Return [x, y] of the center of cell containing provided text 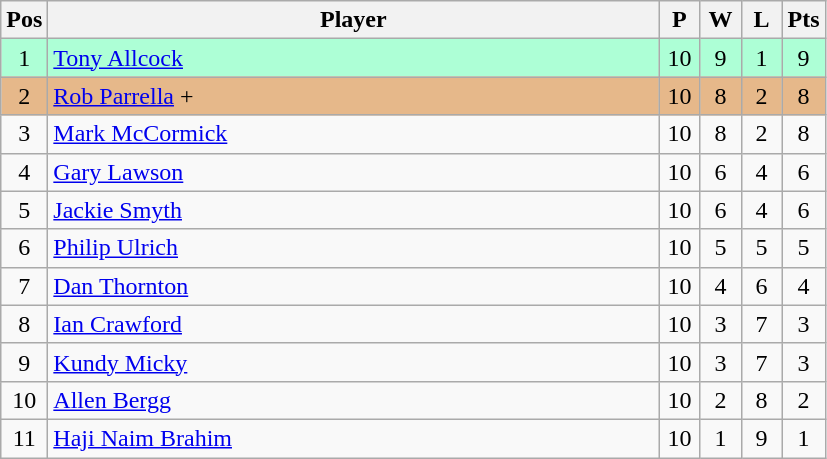
Jackie Smyth [354, 210]
Rob Parrella + [354, 96]
11 [24, 438]
Mark McCormick [354, 134]
W [720, 20]
Ian Crawford [354, 324]
Dan Thornton [354, 286]
Philip Ulrich [354, 248]
Pos [24, 20]
Tony Allcock [354, 58]
Kundy Micky [354, 362]
L [762, 20]
Haji Naim Brahim [354, 438]
Gary Lawson [354, 172]
Allen Bergg [354, 400]
Player [354, 20]
P [680, 20]
Pts [804, 20]
